Find where the given text appears and provide that cell's center as [X, Y] coordinate. 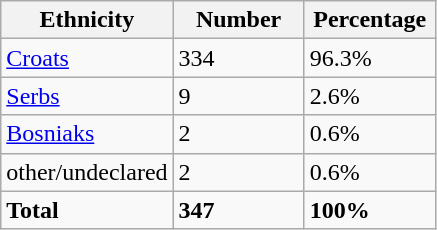
Percentage [370, 20]
Number [238, 20]
Serbs [87, 96]
other/undeclared [87, 172]
Bosniaks [87, 134]
100% [370, 210]
2.6% [370, 96]
Croats [87, 58]
Total [87, 210]
9 [238, 96]
Ethnicity [87, 20]
334 [238, 58]
96.3% [370, 58]
347 [238, 210]
